Provide the [X, Y] coordinate of the cell's center where the given text is located.  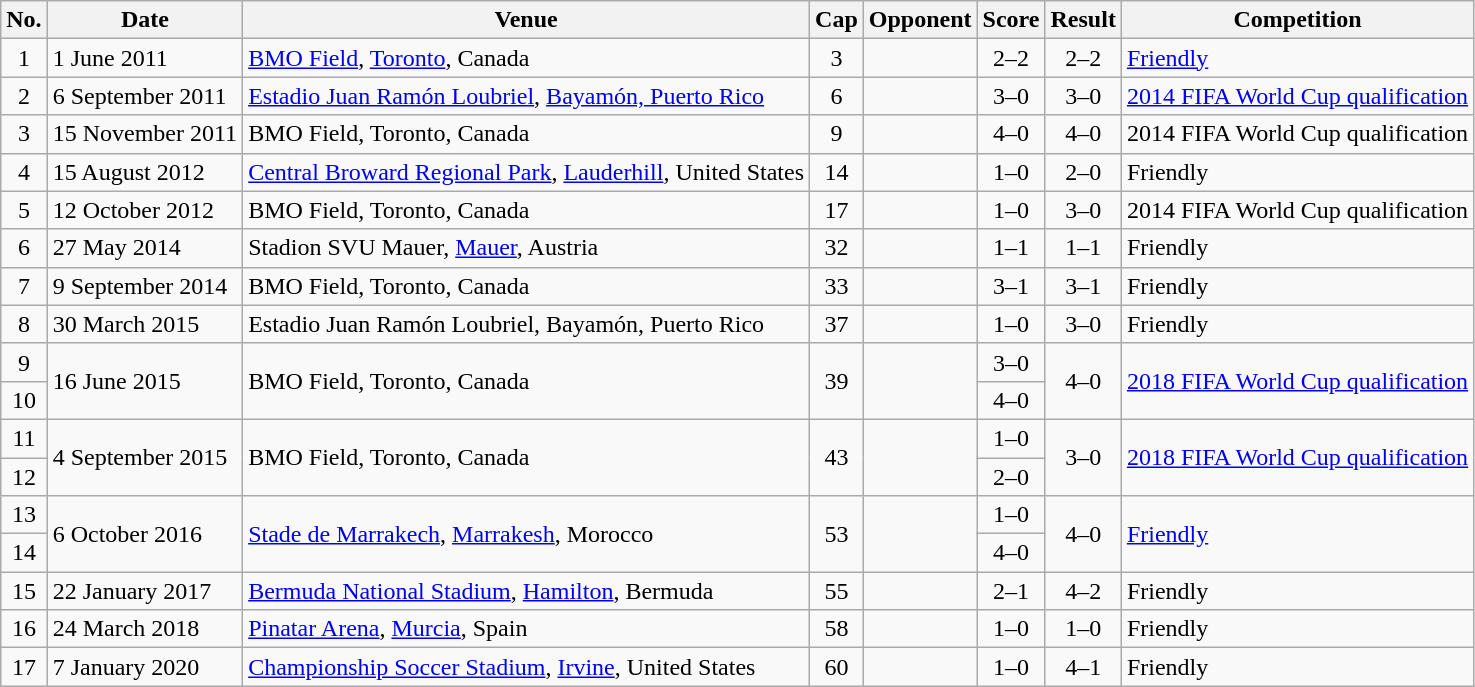
27 May 2014 [144, 248]
53 [837, 534]
2–1 [1011, 591]
9 September 2014 [144, 286]
Date [144, 20]
4 [24, 172]
1 June 2011 [144, 58]
10 [24, 400]
Competition [1297, 20]
55 [837, 591]
13 [24, 515]
12 [24, 477]
7 January 2020 [144, 667]
Bermuda National Stadium, Hamilton, Bermuda [526, 591]
11 [24, 438]
15 [24, 591]
4–1 [1083, 667]
4 September 2015 [144, 457]
22 January 2017 [144, 591]
Result [1083, 20]
6 October 2016 [144, 534]
4–2 [1083, 591]
15 August 2012 [144, 172]
Stadion SVU Mauer, Mauer, Austria [526, 248]
33 [837, 286]
Opponent [920, 20]
43 [837, 457]
15 November 2011 [144, 134]
Venue [526, 20]
8 [24, 324]
Pinatar Arena, Murcia, Spain [526, 629]
2 [24, 96]
16 [24, 629]
16 June 2015 [144, 381]
5 [24, 210]
30 March 2015 [144, 324]
60 [837, 667]
12 October 2012 [144, 210]
58 [837, 629]
Cap [837, 20]
1 [24, 58]
32 [837, 248]
Central Broward Regional Park, Lauderhill, United States [526, 172]
6 September 2011 [144, 96]
Stade de Marrakech, Marrakesh, Morocco [526, 534]
Championship Soccer Stadium, Irvine, United States [526, 667]
37 [837, 324]
24 March 2018 [144, 629]
Score [1011, 20]
39 [837, 381]
No. [24, 20]
7 [24, 286]
